Return [x, y] of the center of cell containing provided text 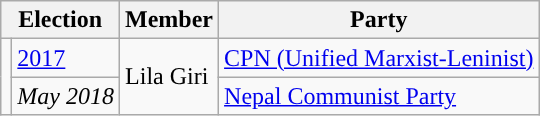
Member [170, 20]
CPN (Unified Marxist-Leninist) [379, 58]
Lila Giri [170, 77]
Party [379, 20]
Election [60, 20]
Nepal Communist Party [379, 96]
2017 [66, 58]
May 2018 [66, 96]
